Identify which cell holds the provided text, then report its (x, y) central coordinate. 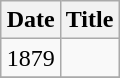
Date (30, 20)
1879 (30, 58)
Title (90, 20)
